Provide the [X, Y] coordinate of the cell's center where the given text is located.  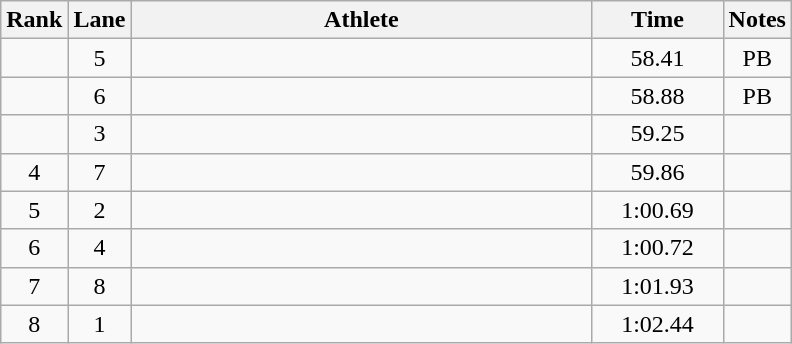
2 [100, 210]
1:00.72 [658, 248]
1:02.44 [658, 324]
58.41 [658, 58]
58.88 [658, 96]
3 [100, 134]
1:01.93 [658, 286]
59.86 [658, 172]
1:00.69 [658, 210]
Notes [757, 20]
Rank [34, 20]
Lane [100, 20]
Athlete [362, 20]
59.25 [658, 134]
1 [100, 324]
Time [658, 20]
